Provide the (X, Y) coordinate of the cell's center where the given text is located.  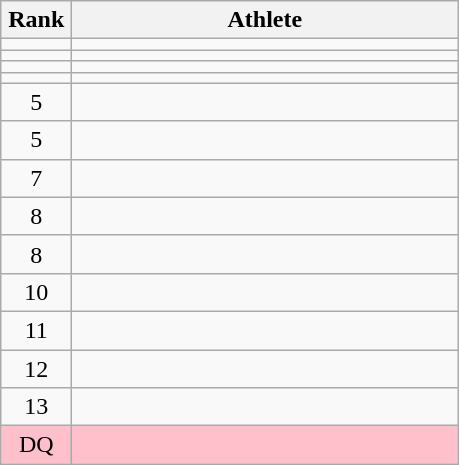
12 (36, 369)
11 (36, 330)
Rank (36, 20)
10 (36, 292)
Athlete (265, 20)
DQ (36, 445)
13 (36, 407)
7 (36, 178)
